Determine the (x, y) coordinate at the center of the cell enclosing the given text.  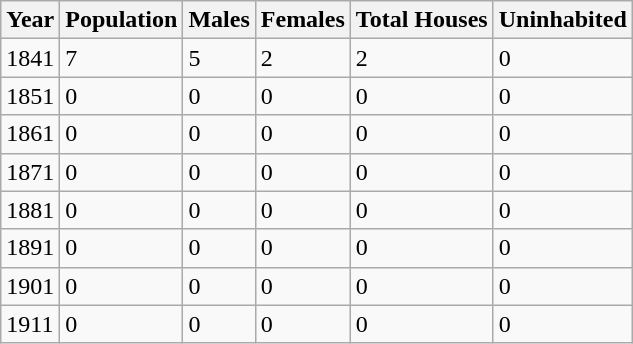
1841 (30, 58)
1851 (30, 96)
1881 (30, 210)
Year (30, 20)
Females (302, 20)
1911 (30, 324)
7 (122, 58)
Males (219, 20)
5 (219, 58)
Uninhabited (562, 20)
1861 (30, 134)
Population (122, 20)
1871 (30, 172)
Total Houses (422, 20)
1891 (30, 248)
1901 (30, 286)
